Locate the cell with the specified text and output its (X, Y) center coordinate. 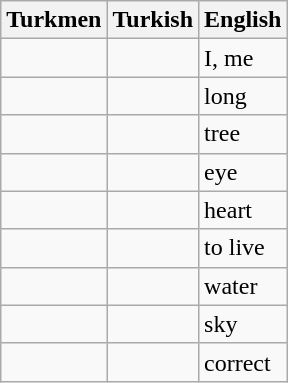
to live (243, 248)
eye (243, 172)
long (243, 96)
sky (243, 324)
correct (243, 362)
Turkish (153, 20)
Turkmen (54, 20)
heart (243, 210)
English (243, 20)
tree (243, 134)
water (243, 286)
I, me (243, 58)
